Pinpoint the cell where the given text exists, returning its (x, y) midpoint coordinate. 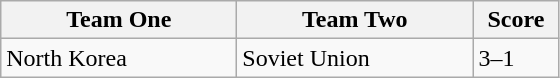
Score (516, 20)
Team Two (355, 20)
North Korea (119, 58)
Team One (119, 20)
3–1 (516, 58)
Soviet Union (355, 58)
